Pinpoint the cell where the given text exists, returning its [X, Y] midpoint coordinate. 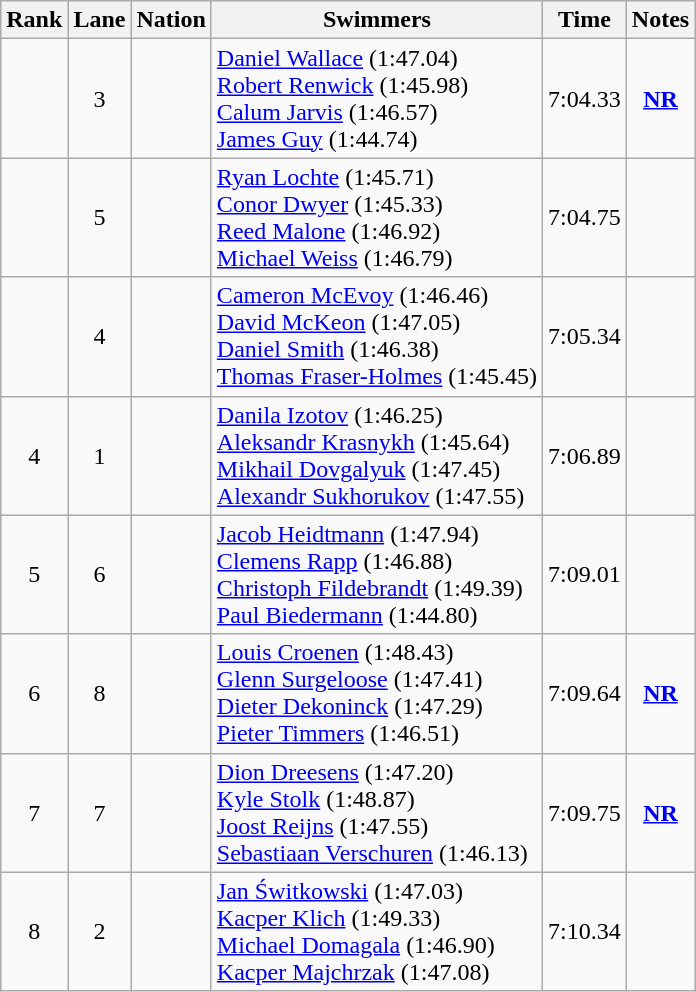
Lane [100, 20]
Dion Dreesens (1:47.20)Kyle Stolk (1:48.87)Joost Reijns (1:47.55)Sebastiaan Verschuren (1:46.13) [376, 812]
7:04.75 [585, 218]
Time [585, 20]
Daniel Wallace (1:47.04)Robert Renwick (1:45.98)Calum Jarvis (1:46.57)James Guy (1:44.74) [376, 98]
Ryan Lochte (1:45.71)Conor Dwyer (1:45.33)Reed Malone (1:46.92)Michael Weiss (1:46.79) [376, 218]
Notes [660, 20]
7:09.01 [585, 574]
7:05.34 [585, 336]
Nation [171, 20]
7:09.64 [585, 694]
7:04.33 [585, 98]
1 [100, 456]
Danila Izotov (1:46.25)Aleksandr Krasnykh (1:45.64)Mikhail Dovgalyuk (1:47.45)Alexandr Sukhorukov (1:47.55) [376, 456]
Jan Świtkowski (1:47.03)Kacper Klich (1:49.33)Michael Domagala (1:46.90)Kacper Majchrzak (1:47.08) [376, 932]
Rank [34, 20]
Swimmers [376, 20]
7:10.34 [585, 932]
7:06.89 [585, 456]
7:09.75 [585, 812]
3 [100, 98]
2 [100, 932]
Louis Croenen (1:48.43)Glenn Surgeloose (1:47.41)Dieter Dekoninck (1:47.29)Pieter Timmers (1:46.51) [376, 694]
Cameron McEvoy (1:46.46)David McKeon (1:47.05)Daniel Smith (1:46.38)Thomas Fraser-Holmes (1:45.45) [376, 336]
Jacob Heidtmann (1:47.94)Clemens Rapp (1:46.88)Christoph Fildebrandt (1:49.39)Paul Biedermann (1:44.80) [376, 574]
